Pinpoint the cell where the given text exists, returning its [x, y] midpoint coordinate. 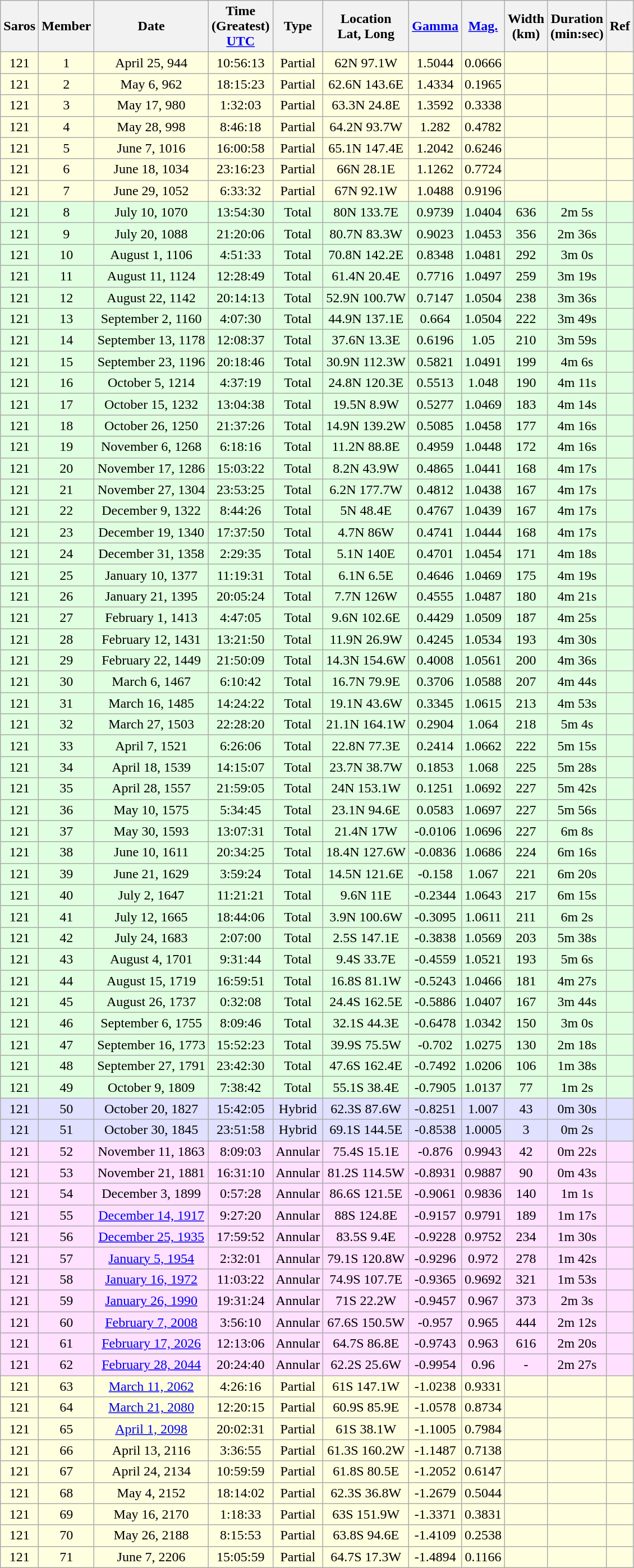
April 1, 2098 [151, 1429]
- [526, 1365]
3m 44s [577, 1002]
4m 53s [577, 703]
66N 28.1E [366, 169]
62.3S 87.6W [366, 1109]
8 [66, 212]
70.8N 142.2E [366, 255]
July 12, 1665 [151, 916]
1.007 [483, 1109]
0.4959 [435, 447]
34 [66, 767]
LocationLat, Long [366, 26]
-1.2679 [435, 1493]
0.8348 [435, 255]
13:04:38 [240, 404]
1.0407 [483, 1002]
63S 151.9W [366, 1514]
172 [526, 447]
2.5S 147.1E [366, 938]
18:14:02 [240, 1493]
61S 147.1W [366, 1386]
0.4782 [483, 127]
0.6246 [483, 148]
0.3338 [483, 105]
65.1N 147.4E [366, 148]
10:56:13 [240, 63]
4m 25s [577, 617]
-0.0836 [435, 852]
0.0666 [483, 63]
0.972 [483, 1258]
5m 15s [577, 746]
0.9836 [483, 1194]
May 30, 1593 [151, 831]
0.4767 [435, 511]
8:44:26 [240, 511]
April 13, 2116 [151, 1450]
20:24:40 [240, 1365]
June 7, 2206 [151, 1557]
0.965 [483, 1322]
6:26:06 [240, 746]
9.6N 11E [366, 895]
199 [526, 362]
-0.3838 [435, 938]
62.6N 143.6E [366, 84]
15:42:05 [240, 1109]
59 [66, 1300]
636 [526, 212]
50 [66, 1109]
September 27, 1791 [151, 1066]
13:07:31 [240, 831]
15:52:23 [240, 1045]
February 22, 1449 [151, 661]
November 6, 1268 [151, 447]
-0.8251 [435, 1109]
171 [526, 554]
224 [526, 852]
0.8734 [483, 1408]
6.2N 177.7W [366, 490]
0.9692 [483, 1279]
June 21, 1629 [151, 874]
63 [66, 1386]
Member [66, 26]
203 [526, 938]
24N 153.1W [366, 788]
22.8N 77.3E [366, 746]
47.6S 162.4E [366, 1066]
4m 19s [577, 575]
1.0588 [483, 682]
March 21, 2080 [151, 1408]
6 [66, 169]
130 [526, 1045]
17:37:50 [240, 532]
41 [66, 916]
11.2N 88.8E [366, 447]
May 17, 980 [151, 105]
0.2904 [435, 725]
0.3706 [435, 682]
-0.5886 [435, 1002]
1.2042 [435, 148]
9.4S 33.7E [366, 959]
71 [66, 1557]
October 26, 1250 [151, 426]
62 [66, 1365]
60 [66, 1322]
11:03:22 [240, 1279]
1 [66, 63]
May 26, 2188 [151, 1535]
January 16, 1972 [151, 1279]
0m 22s [577, 1151]
1.0509 [483, 617]
February 28, 2044 [151, 1365]
5m 38s [577, 938]
22 [66, 511]
14:24:22 [240, 703]
October 20, 1827 [151, 1109]
18 [66, 426]
-0.9157 [435, 1215]
3:59:24 [240, 874]
61.8S 80.5E [366, 1472]
71S 22.2W [366, 1300]
3m 19s [577, 276]
9.6N 102.6E [366, 617]
2m 27s [577, 1365]
69.1S 144.5E [366, 1130]
-0.2344 [435, 895]
39 [66, 874]
45 [66, 1002]
1.4334 [435, 84]
August 15, 1719 [151, 981]
64.7S 17.3W [366, 1557]
14.5N 121.6E [366, 874]
65 [66, 1429]
4:47:05 [240, 617]
0.4701 [435, 554]
-0.158 [435, 874]
0.9943 [483, 1151]
Mag. [483, 26]
39.9S 75.5W [366, 1045]
217 [526, 895]
1.0662 [483, 746]
10:59:59 [240, 1472]
0.96 [483, 1365]
23:53:25 [240, 490]
64 [66, 1408]
3:56:10 [240, 1322]
292 [526, 255]
4.7N 86W [366, 532]
March 27, 1503 [151, 725]
-0.7905 [435, 1087]
373 [526, 1300]
August 1, 1106 [151, 255]
3:36:55 [240, 1450]
21:59:05 [240, 788]
4:51:33 [240, 255]
April 28, 1557 [151, 788]
19.1N 43.6W [366, 703]
16 [66, 383]
180 [526, 596]
69 [66, 1514]
32 [66, 725]
106 [526, 1066]
1.0534 [483, 639]
9:31:44 [240, 959]
0.5085 [435, 426]
-0.957 [435, 1322]
24.8N 120.3E [366, 383]
Width(km) [526, 26]
6:10:42 [240, 682]
December 31, 1358 [151, 554]
September 13, 1178 [151, 340]
1.0697 [483, 810]
30 [66, 682]
321 [526, 1279]
1.0275 [483, 1045]
January 26, 1990 [151, 1300]
181 [526, 981]
12 [66, 298]
56 [66, 1237]
1.0488 [435, 191]
20:34:25 [240, 852]
80N 133.7E [366, 212]
16.8S 81.1W [366, 981]
12:08:37 [240, 340]
April 18, 1539 [151, 767]
5:34:45 [240, 810]
10 [66, 255]
6:18:16 [240, 447]
0.0583 [435, 810]
11.9N 26.9W [366, 639]
36 [66, 810]
80.7N 83.3W [366, 233]
Date [151, 26]
187 [526, 617]
-0.7492 [435, 1066]
0.9739 [435, 212]
March 11, 2062 [151, 1386]
61.3S 160.2W [366, 1450]
19 [66, 447]
0.9791 [483, 1215]
December 9, 1322 [151, 511]
-0.9743 [435, 1344]
2m 12s [577, 1322]
September 2, 1160 [151, 319]
October 15, 1232 [151, 404]
37.6N 13.3E [366, 340]
444 [526, 1322]
22:28:20 [240, 725]
February 12, 1431 [151, 639]
-1.1005 [435, 1429]
1.0458 [483, 426]
1.0569 [483, 938]
2m 20s [577, 1344]
60.9S 85.9E [366, 1408]
23:16:23 [240, 169]
1.064 [483, 725]
-0.9365 [435, 1279]
5.1N 140E [366, 554]
February 17, 2026 [151, 1344]
0.4429 [435, 617]
81.2S 114.5W [366, 1173]
May 28, 998 [151, 127]
52 [66, 1151]
1.0441 [483, 468]
8:09:03 [240, 1151]
1.0466 [483, 981]
Saros [20, 26]
27 [66, 617]
1.0444 [483, 532]
0.4646 [435, 575]
6m 2s [577, 916]
0.664 [435, 319]
1.3592 [435, 105]
1m 38s [577, 1066]
October 9, 1809 [151, 1087]
70 [66, 1535]
0.7147 [435, 298]
May 10, 1575 [151, 810]
-0.9061 [435, 1194]
-0.9296 [435, 1258]
1.0686 [483, 852]
64.7S 86.8E [366, 1344]
14.9N 139.2W [366, 426]
19.5N 8.9W [366, 404]
5 [66, 148]
4 [66, 127]
November 17, 1286 [151, 468]
40 [66, 895]
July 20, 1088 [151, 233]
19:31:24 [240, 1300]
December 25, 1935 [151, 1237]
0.7138 [483, 1450]
6m 20s [577, 874]
4m 27s [577, 981]
58 [66, 1279]
21:50:09 [240, 661]
67N 92.1W [366, 191]
20:02:31 [240, 1429]
4m 44s [577, 682]
-0.8538 [435, 1130]
0.9196 [483, 191]
18:15:23 [240, 84]
177 [526, 426]
February 7, 2008 [151, 1322]
September 6, 1755 [151, 1023]
24 [66, 554]
20:05:24 [240, 596]
1.0448 [483, 447]
15 [66, 362]
4m 11s [577, 383]
1.5044 [435, 63]
62.3S 36.8W [366, 1493]
September 23, 1196 [151, 362]
61S 38.1W [366, 1429]
1.0487 [483, 596]
0:32:08 [240, 1002]
-0.702 [435, 1045]
1m 53s [577, 1279]
150 [526, 1023]
November 21, 1881 [151, 1173]
20 [66, 468]
2:29:35 [240, 554]
0.963 [483, 1344]
1:18:33 [240, 1514]
211 [526, 916]
Type [298, 26]
1.0481 [483, 255]
2m 18s [577, 1045]
August 26, 1737 [151, 1002]
3.9N 100.6W [366, 916]
October 5, 1214 [151, 383]
0.4245 [435, 639]
67 [66, 1472]
44 [66, 981]
23.1N 94.6E [366, 810]
1.0404 [483, 212]
-0.9954 [435, 1365]
0.2414 [435, 746]
8:15:53 [240, 1535]
12:20:15 [240, 1408]
5m 4s [577, 725]
26 [66, 596]
December 3, 1899 [151, 1194]
46 [66, 1023]
0.4555 [435, 596]
7 [66, 191]
21 [66, 490]
-1.3371 [435, 1514]
1m 42s [577, 1258]
18.4N 127.6W [366, 852]
30.9N 112.3W [366, 362]
3m 59s [577, 340]
-0.9228 [435, 1237]
0.6147 [483, 1472]
October 30, 1845 [151, 1130]
0.4865 [435, 468]
December 14, 1917 [151, 1215]
8:09:46 [240, 1023]
23:51:58 [240, 1130]
June 7, 1016 [151, 148]
6.1N 6.5E [366, 575]
1.0206 [483, 1066]
January 21, 1395 [151, 596]
67.6S 150.5W [366, 1322]
April 7, 1521 [151, 746]
17:59:52 [240, 1237]
0.5821 [435, 362]
7:38:42 [240, 1087]
74.9S 107.7E [366, 1279]
1.0453 [483, 233]
20:18:46 [240, 362]
March 16, 1485 [151, 703]
2 [66, 84]
August 4, 1701 [151, 959]
12:13:06 [240, 1344]
4m 18s [577, 554]
190 [526, 383]
16:00:58 [240, 148]
4m 30s [577, 639]
12:28:49 [240, 276]
75.4S 15.1E [366, 1151]
57 [66, 1258]
207 [526, 682]
November 27, 1304 [151, 490]
9 [66, 233]
0.5277 [435, 404]
0.5044 [483, 1493]
2:32:01 [240, 1258]
0.9023 [435, 233]
2:07:00 [240, 938]
-1.2052 [435, 1472]
11:19:31 [240, 575]
20:14:13 [240, 298]
5m 6s [577, 959]
200 [526, 661]
1m 2s [577, 1087]
238 [526, 298]
August 22, 1142 [151, 298]
183 [526, 404]
1.0611 [483, 916]
63.8S 94.6E [366, 1535]
1.048 [483, 383]
16:31:10 [240, 1173]
0.3345 [435, 703]
September 16, 1773 [151, 1045]
37 [66, 831]
77 [526, 1087]
December 19, 1340 [151, 532]
140 [526, 1194]
0.7716 [435, 276]
6:33:32 [240, 191]
11 [66, 276]
16.7N 79.9E [366, 682]
5m 42s [577, 788]
11:21:21 [240, 895]
61.4N 20.4E [366, 276]
32.1S 44.3E [366, 1023]
2m 5s [577, 212]
November 11, 1863 [151, 1151]
-0.3095 [435, 916]
64.2N 93.7W [366, 127]
14:15:07 [240, 767]
29 [66, 661]
221 [526, 874]
May 4, 2152 [151, 1493]
1.0561 [483, 661]
52.9N 100.7W [366, 298]
23:42:30 [240, 1066]
21:37:26 [240, 426]
1.0438 [483, 490]
1.068 [483, 767]
6m 8s [577, 831]
0m 2s [577, 1130]
0m 30s [577, 1109]
5m 56s [577, 810]
0.967 [483, 1300]
1.0005 [483, 1130]
31 [66, 703]
1.0643 [483, 895]
210 [526, 340]
213 [526, 703]
3m 36s [577, 298]
6m 16s [577, 852]
3m 49s [577, 319]
61 [66, 1344]
0.4008 [435, 661]
June 18, 1034 [151, 169]
5m 28s [577, 767]
1m 17s [577, 1215]
8.2N 43.9W [366, 468]
February 1, 1413 [151, 617]
1.0692 [483, 788]
April 24, 2134 [151, 1472]
1:32:03 [240, 105]
4:26:16 [240, 1386]
21.4N 17W [366, 831]
April 25, 944 [151, 63]
0.9887 [483, 1173]
1.067 [483, 874]
62.2S 25.6W [366, 1365]
83.5S 9.4E [366, 1237]
2m 36s [577, 233]
88S 124.8E [366, 1215]
1.282 [435, 127]
0.7984 [483, 1429]
6m 15s [577, 895]
278 [526, 1258]
18:44:06 [240, 916]
4m 6s [577, 362]
1.0521 [483, 959]
8:46:18 [240, 127]
21.1N 164.1W [366, 725]
38 [66, 852]
-1.0238 [435, 1386]
14 [66, 340]
54 [66, 1194]
1.0491 [483, 362]
13 [66, 319]
July 10, 1070 [151, 212]
1.0497 [483, 276]
0.2538 [483, 1535]
4m 21s [577, 596]
15:05:59 [240, 1557]
17 [66, 404]
55.1S 38.4E [366, 1087]
1m 1s [577, 1194]
86.6S 121.5E [366, 1194]
62N 97.1W [366, 63]
1.0454 [483, 554]
44.9N 137.1E [366, 319]
47 [66, 1045]
13:21:50 [240, 639]
-1.4109 [435, 1535]
1.05 [483, 340]
0.1166 [483, 1557]
0.1251 [435, 788]
28 [66, 639]
0.6196 [435, 340]
May 6, 962 [151, 84]
May 16, 2170 [151, 1514]
July 2, 1647 [151, 895]
33 [66, 746]
Gamma [435, 26]
24.4S 162.5E [366, 1002]
1.0342 [483, 1023]
Time(Greatest)UTC [240, 26]
356 [526, 233]
Ref [619, 26]
189 [526, 1215]
2m 3s [577, 1300]
616 [526, 1344]
4:07:30 [240, 319]
23.7N 38.7W [366, 767]
49 [66, 1087]
4:37:19 [240, 383]
-0.6478 [435, 1023]
16:59:51 [240, 981]
July 24, 1683 [151, 938]
-0.876 [435, 1151]
-0.9457 [435, 1300]
0.9752 [483, 1237]
4m 14s [577, 404]
0:57:28 [240, 1194]
225 [526, 767]
259 [526, 276]
175 [526, 575]
5N 48.4E [366, 511]
0.4741 [435, 532]
0.5513 [435, 383]
-0.5243 [435, 981]
13:54:30 [240, 212]
218 [526, 725]
79.1S 120.8W [366, 1258]
-1.0578 [435, 1408]
55 [66, 1215]
March 6, 1467 [151, 682]
1.1262 [435, 169]
-0.0106 [435, 831]
-1.4894 [435, 1557]
68 [66, 1493]
4m 36s [577, 661]
-0.8931 [435, 1173]
January 10, 1377 [151, 575]
25 [66, 575]
0.9331 [483, 1386]
1.0696 [483, 831]
35 [66, 788]
15:03:22 [240, 468]
234 [526, 1237]
7.7N 126W [366, 596]
1.0615 [483, 703]
Duration(min:sec) [577, 26]
0.3831 [483, 1514]
-1.1487 [435, 1450]
0.1965 [483, 84]
14.3N 154.6W [366, 661]
0.7724 [483, 169]
June 29, 1052 [151, 191]
0.4812 [435, 490]
0.1853 [435, 767]
January 5, 1954 [151, 1258]
21:20:06 [240, 233]
1.0439 [483, 511]
23 [66, 532]
51 [66, 1130]
1m 30s [577, 1237]
-0.4559 [435, 959]
48 [66, 1066]
1.0137 [483, 1087]
63.3N 24.8E [366, 105]
53 [66, 1173]
0m 43s [577, 1173]
66 [66, 1450]
90 [526, 1173]
August 11, 1124 [151, 276]
9:27:20 [240, 1215]
June 10, 1611 [151, 852]
